Return (X, Y) of the center of cell containing provided text 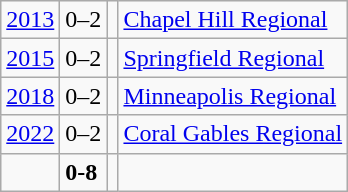
Chapel Hill Regional (233, 20)
2022 (30, 134)
Coral Gables Regional (233, 134)
Springfield Regional (233, 58)
0-8 (84, 172)
Minneapolis Regional (233, 96)
2018 (30, 96)
2013 (30, 20)
2015 (30, 58)
